From the cell containing the given text, extract its center point as [X, Y] coordinate. 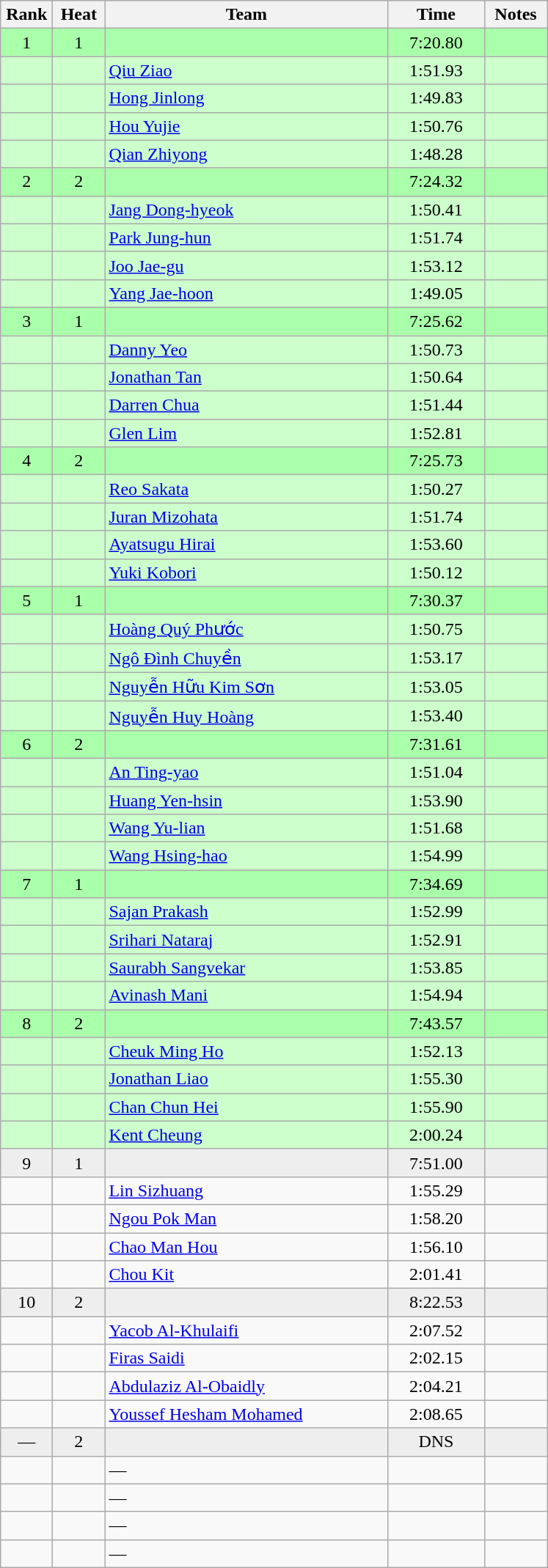
Hong Jinlong [246, 98]
Youssef Hesham Mohamed [246, 1414]
Chou Kit [246, 1275]
2:08.65 [436, 1414]
1:53.40 [436, 716]
7:25.73 [436, 461]
3 [26, 321]
Abdulaziz Al-Obaidly [246, 1386]
7:31.61 [436, 744]
2:02.15 [436, 1358]
Jang Dong-hyeok [246, 210]
2:00.24 [436, 1135]
8:22.53 [436, 1303]
7:30.37 [436, 600]
Avinash Mani [246, 995]
Sajan Prakash [246, 912]
10 [26, 1303]
Saurabh Sangvekar [246, 968]
Huang Yen-hsin [246, 800]
Park Jung-hun [246, 238]
Joo Jae-gu [246, 265]
1:51.04 [436, 772]
1:53.90 [436, 800]
Cheuk Ming Ho [246, 1051]
Hoàng Quý Phước [246, 629]
Nguyễn Huy Hoàng [246, 716]
1:53.12 [436, 265]
1:50.64 [436, 378]
1:50.75 [436, 629]
Nguyễn Hữu Kim Sơn [246, 687]
7:34.69 [436, 884]
1:53.85 [436, 968]
1:56.10 [436, 1247]
7:25.62 [436, 321]
2:04.21 [436, 1386]
1:55.30 [436, 1079]
4 [26, 461]
Hou Yujie [246, 126]
2:01.41 [436, 1275]
1:50.41 [436, 210]
1:53.60 [436, 545]
Ngou Pok Man [246, 1218]
1:51.68 [436, 828]
Reo Sakata [246, 489]
1:54.99 [436, 856]
1:55.29 [436, 1190]
An Ting-yao [246, 772]
1:52.13 [436, 1051]
Qian Zhiyong [246, 154]
1:50.73 [436, 350]
2:07.52 [436, 1330]
1:50.27 [436, 489]
Time [436, 15]
5 [26, 600]
Srihari Nataraj [246, 940]
Jonathan Liao [246, 1079]
Lin Sizhuang [246, 1190]
1:50.76 [436, 126]
7:20.80 [436, 43]
1:49.05 [436, 293]
1:53.05 [436, 687]
Firas Saidi [246, 1358]
1:53.17 [436, 658]
1:51.44 [436, 405]
Yuki Kobori [246, 573]
7 [26, 884]
6 [26, 744]
1:54.94 [436, 995]
Yang Jae-hoon [246, 293]
1:55.90 [436, 1107]
1:52.81 [436, 433]
Notes [516, 15]
7:51.00 [436, 1163]
1:51.93 [436, 70]
7:43.57 [436, 1023]
Qiu Ziao [246, 70]
Wang Hsing-hao [246, 856]
Glen Lim [246, 433]
Darren Chua [246, 405]
Ayatsugu Hirai [246, 545]
9 [26, 1163]
Danny Yeo [246, 350]
Kent Cheung [246, 1135]
Chan Chun Hei [246, 1107]
1:52.99 [436, 912]
Wang Yu-lian [246, 828]
Team [246, 15]
1:49.83 [436, 98]
DNS [436, 1442]
1:58.20 [436, 1218]
Rank [26, 15]
1:48.28 [436, 154]
7:24.32 [436, 182]
Ngô Đình Chuyền [246, 658]
1:52.91 [436, 940]
8 [26, 1023]
Jonathan Tan [246, 378]
Yacob Al-Khulaifi [246, 1330]
1:50.12 [436, 573]
Chao Man Hou [246, 1247]
Juran Mizohata [246, 517]
Heat [79, 15]
